From the cell containing the given text, extract its center point as (X, Y) coordinate. 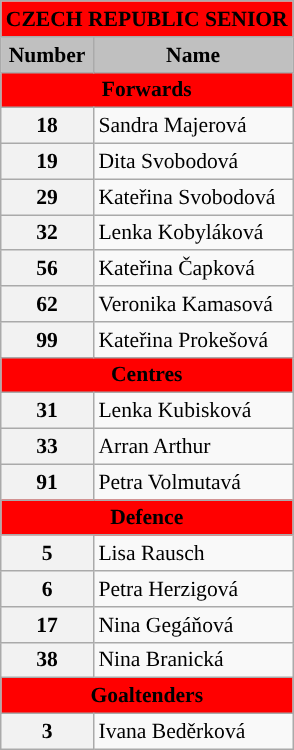
Number (48, 55)
CZECH REPUBLIC SENIOR (147, 19)
Sandra Majerová (192, 126)
Goaltenders (147, 696)
33 (48, 447)
91 (48, 482)
Kateřina Prokešová (192, 340)
Lenka Kubisková (192, 411)
Lisa Rausch (192, 554)
29 (48, 197)
62 (48, 304)
Kateřina Svobodová (192, 197)
Arran Arthur (192, 447)
Petra Volmutavá (192, 482)
5 (48, 554)
99 (48, 340)
Nina Branická (192, 660)
32 (48, 233)
3 (48, 732)
31 (48, 411)
Petra Herzigová (192, 589)
Nina Gegáňová (192, 625)
Lenka Kobyláková (192, 233)
Name (192, 55)
Veronika Kamasová (192, 304)
Centres (147, 375)
38 (48, 660)
Forwards (147, 90)
Defence (147, 518)
Dita Svobodová (192, 162)
Ivana Beděrková (192, 732)
18 (48, 126)
56 (48, 269)
17 (48, 625)
19 (48, 162)
6 (48, 589)
Kateřina Čapková (192, 269)
